Find where the given text appears and provide that cell's center as (X, Y) coordinate. 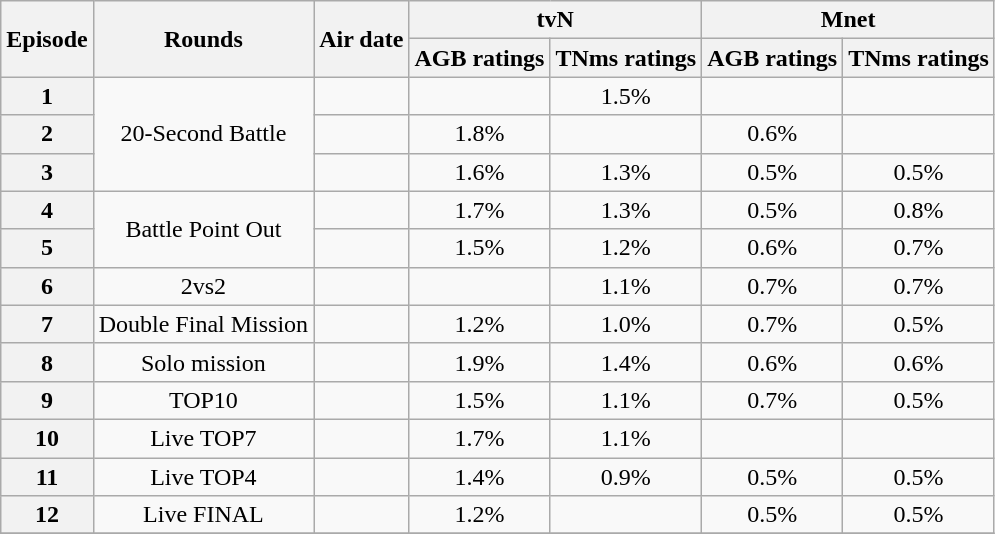
3 (47, 172)
TOP10 (203, 400)
Battle Point Out (203, 229)
5 (47, 248)
10 (47, 438)
1.0% (626, 324)
9 (47, 400)
1.8% (480, 134)
11 (47, 477)
Air date (362, 39)
Live FINAL (203, 515)
4 (47, 210)
6 (47, 286)
2vs2 (203, 286)
1.9% (480, 362)
Live TOP7 (203, 438)
Rounds (203, 39)
tvN (556, 20)
2 (47, 134)
8 (47, 362)
1 (47, 96)
1.6% (480, 172)
Live TOP4 (203, 477)
Mnet (848, 20)
12 (47, 515)
0.9% (626, 477)
0.8% (919, 210)
Solo mission (203, 362)
Double Final Mission (203, 324)
7 (47, 324)
Episode (47, 39)
20-Second Battle (203, 134)
